Scan for the cell matching the given text and deliver its [x, y] coordinate at center. 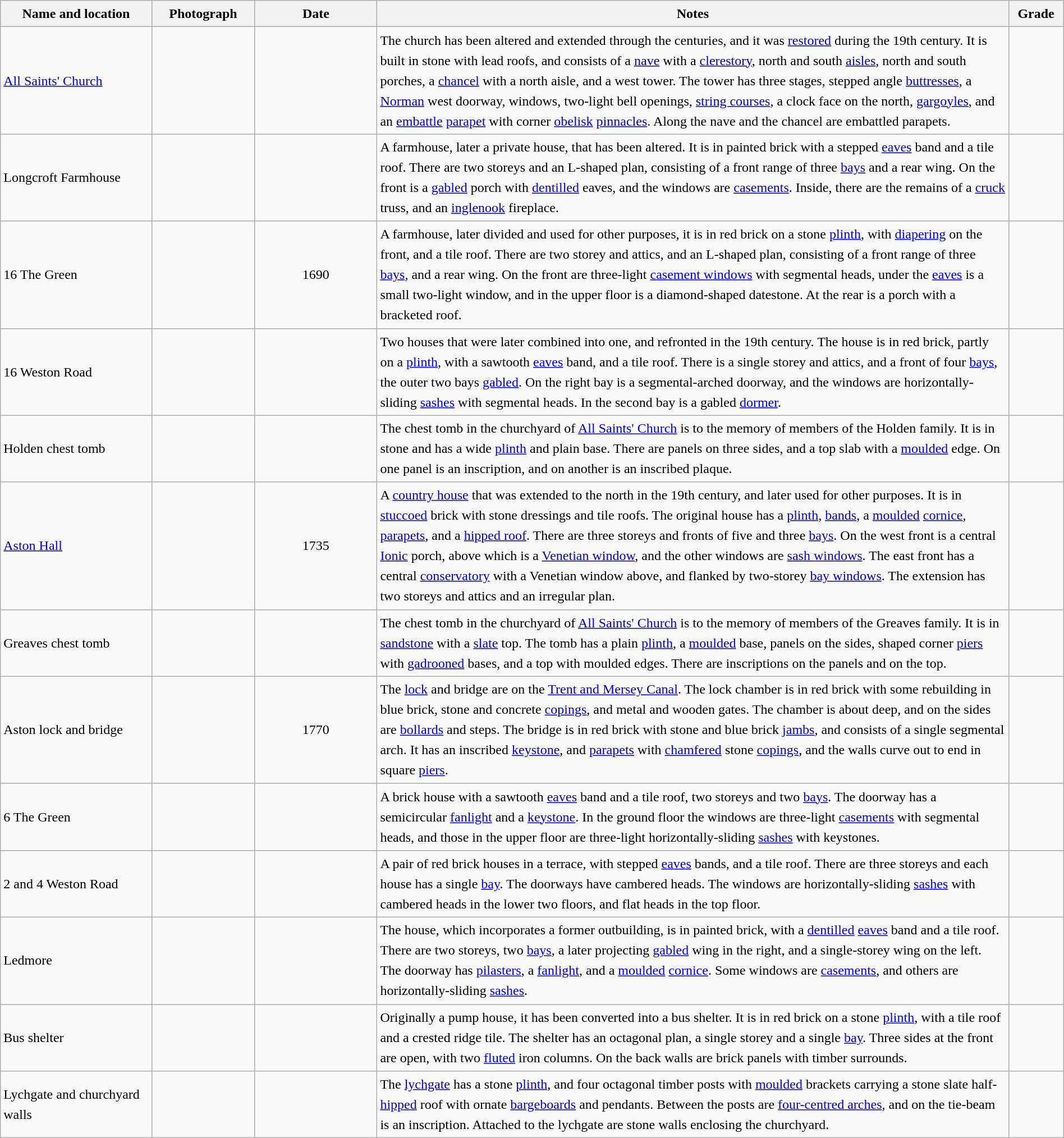
Lychgate and churchyard walls [76, 1104]
Bus shelter [76, 1038]
16 The Green [76, 275]
Name and location [76, 13]
Aston lock and bridge [76, 729]
Longcroft Farmhouse [76, 177]
Ledmore [76, 961]
1735 [316, 545]
6 The Green [76, 817]
Greaves chest tomb [76, 643]
16 Weston Road [76, 371]
Notes [692, 13]
Photograph [203, 13]
2 and 4 Weston Road [76, 883]
Aston Hall [76, 545]
1690 [316, 275]
All Saints' Church [76, 81]
Date [316, 13]
Holden chest tomb [76, 449]
Grade [1036, 13]
1770 [316, 729]
